Locate the cell with the specified text and output its (X, Y) center coordinate. 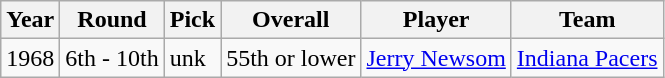
Overall (291, 20)
1968 (30, 58)
Indiana Pacers (587, 58)
Pick (192, 20)
Year (30, 20)
Jerry Newsom (436, 58)
Round (112, 20)
55th or lower (291, 58)
unk (192, 58)
6th - 10th (112, 58)
Player (436, 20)
Team (587, 20)
